Scan for the cell matching the given text and deliver its [X, Y] coordinate at center. 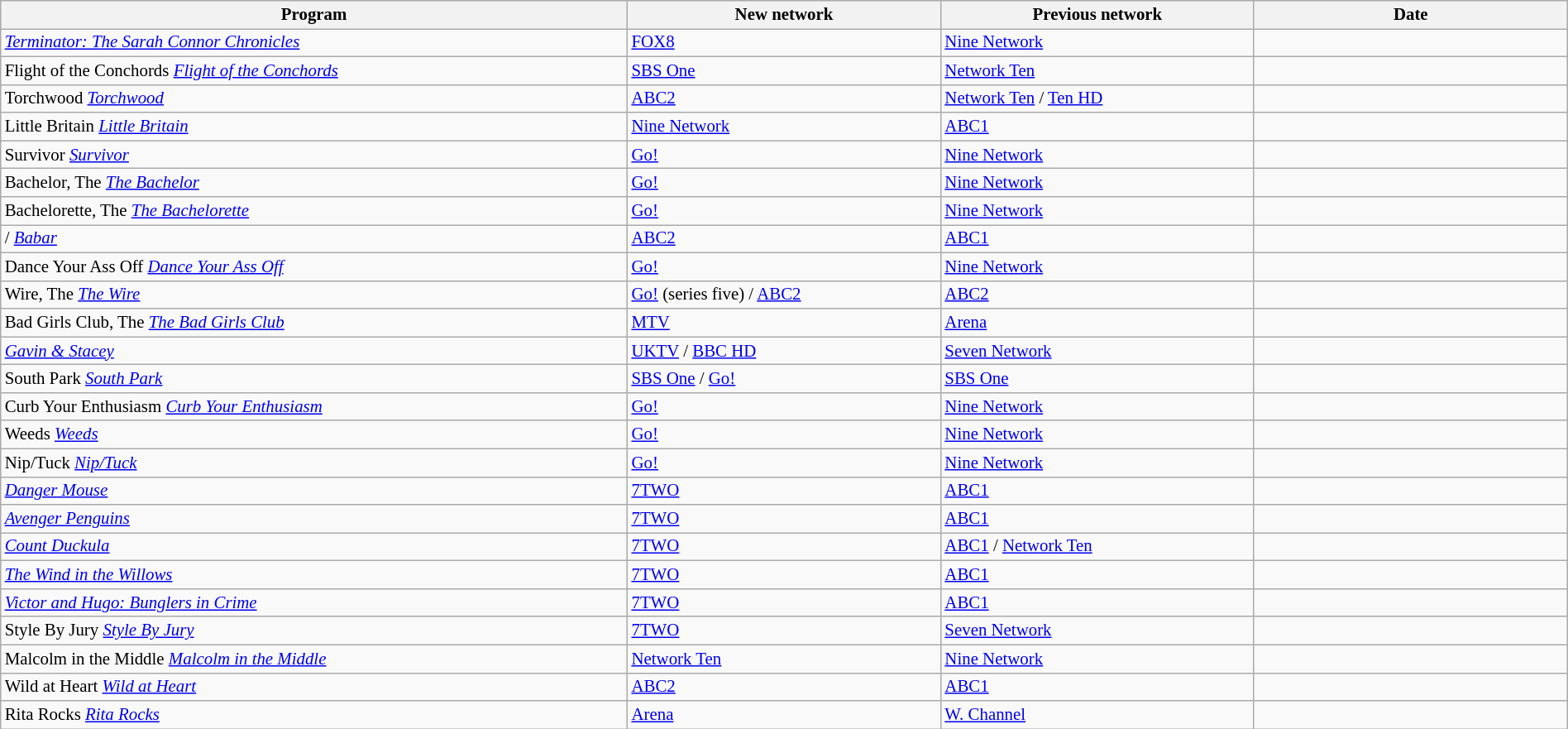
Malcolm in the Middle Malcolm in the Middle [314, 659]
Gavin & Stacey [314, 351]
Wild at Heart Wild at Heart [314, 687]
Flight of the Conchords Flight of the Conchords [314, 70]
/ Babar [314, 238]
Network Ten / Ten HD [1097, 98]
SBS One / Go! [784, 379]
Dance Your Ass Off Dance Your Ass Off [314, 266]
Style By Jury Style By Jury [314, 631]
Bachelor, The The Bachelor [314, 183]
ABC1 / Network Ten [1097, 547]
Avenger Penguins [314, 519]
The Wind in the Willows [314, 575]
Terminator: The Sarah Connor Chronicles [314, 42]
New network [784, 15]
Bachelorette, The The Bachelorette [314, 211]
Previous network [1097, 15]
Program [314, 15]
Victor and Hugo: Bunglers in Crime [314, 602]
Little Britain Little Britain [314, 127]
UKTV / BBC HD [784, 351]
Bad Girls Club, The The Bad Girls Club [314, 323]
Wire, The The Wire [314, 295]
Curb Your Enthusiasm Curb Your Enthusiasm [314, 406]
Count Duckula [314, 547]
South Park South Park [314, 379]
Weeds Weeds [314, 434]
MTV [784, 323]
W. Channel [1097, 715]
Nip/Tuck Nip/Tuck [314, 463]
Survivor Survivor [314, 155]
Torchwood Torchwood [314, 98]
Danger Mouse [314, 491]
Go! (series five) / ABC2 [784, 295]
Date [1411, 15]
Rita Rocks Rita Rocks [314, 715]
FOX8 [784, 42]
